Search for the cell housing the specified text and yield its [X, Y] center coordinate. 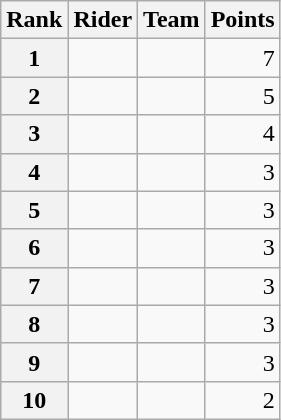
Rider [103, 20]
8 [34, 324]
Rank [34, 20]
1 [34, 58]
Team [172, 20]
9 [34, 362]
Points [242, 20]
10 [34, 400]
6 [34, 248]
